Search for the cell housing the specified text and yield its [X, Y] center coordinate. 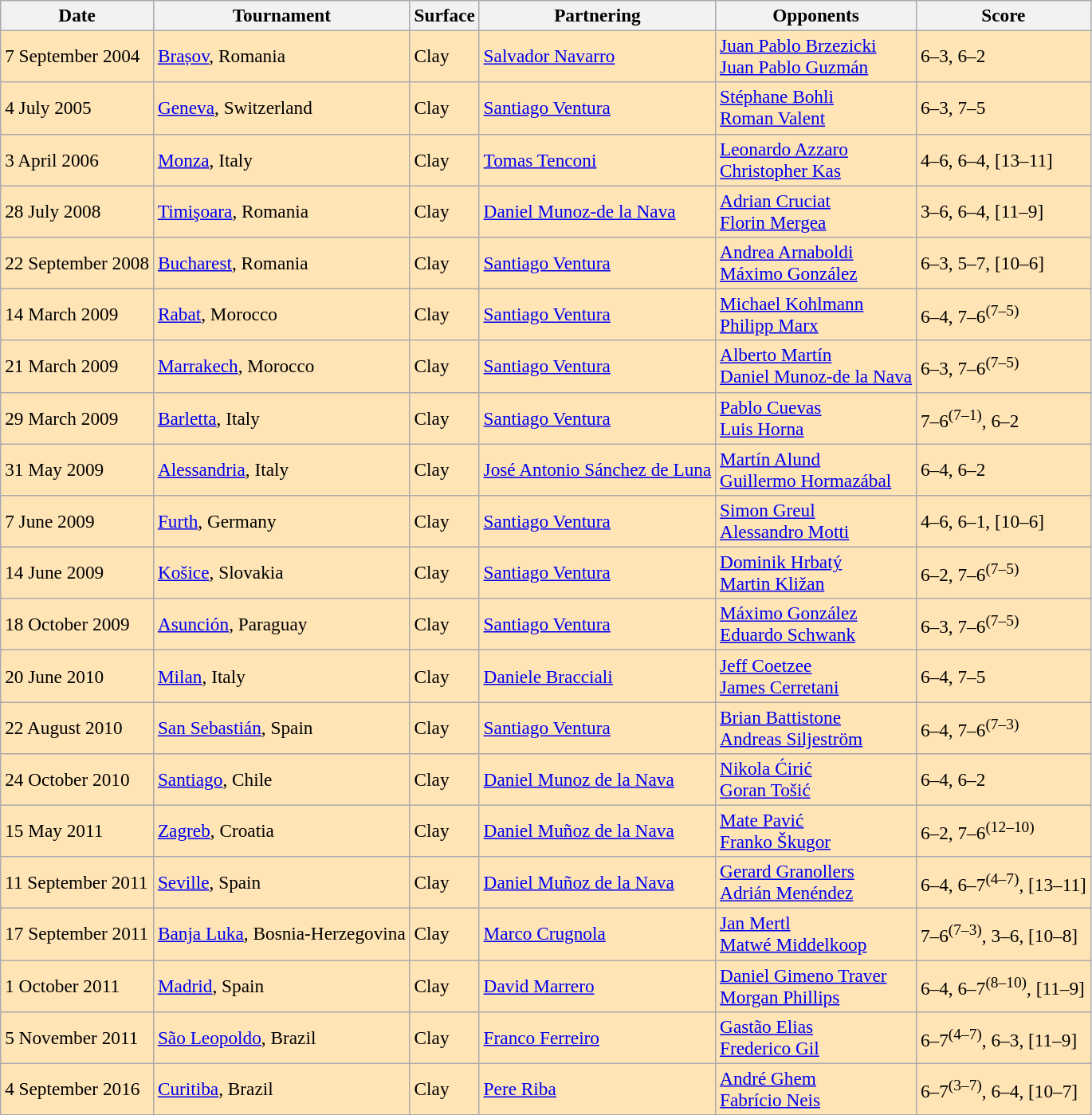
Partnering [597, 15]
17 September 2011 [77, 934]
Košice, Slovakia [282, 572]
Barletta, Italy [282, 418]
São Leopoldo, Brazil [282, 1038]
4–6, 6–4, [13–11] [1004, 159]
11 September 2011 [77, 883]
Geneva, Switzerland [282, 108]
Banja Luka, Bosnia-Herzegovina [282, 934]
Timişoara, Romania [282, 210]
20 June 2010 [77, 676]
4–6, 6–1, [10–6] [1004, 521]
Bucharest, Romania [282, 263]
Juan Pablo Brzezicki Juan Pablo Guzmán [816, 56]
Milan, Italy [282, 676]
6–3, 6–2 [1004, 56]
28 July 2008 [77, 210]
Monza, Italy [282, 159]
Tournament [282, 15]
Madrid, Spain [282, 985]
4 September 2016 [77, 1089]
Seville, Spain [282, 883]
Daniel Munoz de la Nava [597, 779]
Daniel Gimeno Traver Morgan Phillips [816, 985]
Date [77, 15]
14 March 2009 [77, 314]
24 October 2010 [77, 779]
Marco Crugnola [597, 934]
3–6, 6–4, [11–9] [1004, 210]
Daniele Bracciali [597, 676]
Simon Greul Alessandro Motti [816, 521]
Pere Riba [597, 1089]
Alessandria, Italy [282, 469]
6–4, 7–5 [1004, 676]
Pablo Cuevas Luis Horna [816, 418]
Zagreb, Croatia [282, 830]
Gastão Elias Frederico Gil [816, 1038]
Furth, Germany [282, 521]
Salvador Navarro [597, 56]
Surface [445, 15]
5 November 2011 [77, 1038]
6–2, 7–6(7–5) [1004, 572]
Curitiba, Brazil [282, 1089]
Brașov, Romania [282, 56]
Máximo González Eduardo Schwank [816, 625]
18 October 2009 [77, 625]
Adrian Cruciat Florin Mergea [816, 210]
Opponents [816, 15]
Alberto Martín Daniel Munoz-de la Nava [816, 367]
Leonardo Azzaro Christopher Kas [816, 159]
7 September 2004 [77, 56]
Asunción, Paraguay [282, 625]
21 March 2009 [77, 367]
Dominik Hrbatý Martin Kližan [816, 572]
Andrea Arnaboldi Máximo González [816, 263]
29 March 2009 [77, 418]
Mate Pavić Franko Škugor [816, 830]
15 May 2011 [77, 830]
André Ghem Fabrício Neis [816, 1089]
José Antonio Sánchez de Luna [597, 469]
Stéphane Bohli Roman Valent [816, 108]
6–4, 6–7(8–10), [11–9] [1004, 985]
Nikola Ćirić Goran Tošić [816, 779]
David Marrero [597, 985]
6–7(3–7), 6–4, [10–7] [1004, 1089]
7–6(7–1), 6–2 [1004, 418]
Jan Mertl Matwé Middelkoop [816, 934]
Rabat, Morocco [282, 314]
6–4, 7–6(7–3) [1004, 727]
22 August 2010 [77, 727]
4 July 2005 [77, 108]
22 September 2008 [77, 263]
Jeff Coetzee James Cerretani [816, 676]
6–4, 7–6(7–5) [1004, 314]
Santiago, Chile [282, 779]
7–6(7–3), 3–6, [10–8] [1004, 934]
6–2, 7–6(12–10) [1004, 830]
Michael Kohlmann Philipp Marx [816, 314]
Franco Ferreiro [597, 1038]
6–4, 6–7(4–7), [13–11] [1004, 883]
Marrakech, Morocco [282, 367]
6–3, 7–5 [1004, 108]
Gerard Granollers Adrián Menéndez [816, 883]
Martín Alund Guillermo Hormazábal [816, 469]
14 June 2009 [77, 572]
Tomas Tenconi [597, 159]
6–7(4–7), 6–3, [11–9] [1004, 1038]
31 May 2009 [77, 469]
3 April 2006 [77, 159]
Daniel Munoz-de la Nava [597, 210]
San Sebastián, Spain [282, 727]
6–3, 5–7, [10–6] [1004, 263]
7 June 2009 [77, 521]
1 October 2011 [77, 985]
Score [1004, 15]
Brian Battistone Andreas Siljeström [816, 727]
